For the text-containing cell, return its midpoint in [x, y] coordinate format. 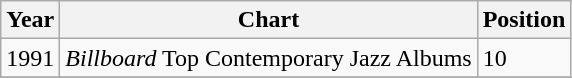
10 [524, 58]
Billboard Top Contemporary Jazz Albums [268, 58]
Chart [268, 20]
Year [30, 20]
1991 [30, 58]
Position [524, 20]
